Capture the cell that displays the provided text and extract its [x, y] central coordinate. 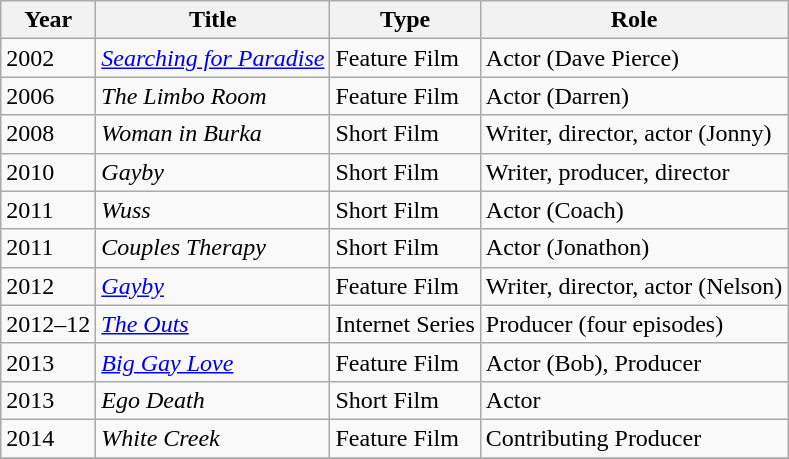
Internet Series [405, 324]
Big Gay Love [213, 362]
Actor (Dave Pierce) [634, 58]
Contributing Producer [634, 438]
Couples Therapy [213, 248]
Actor (Darren) [634, 96]
Wuss [213, 210]
2012 [48, 286]
Year [48, 20]
Writer, producer, director [634, 172]
Searching for Paradise [213, 58]
Woman in Burka [213, 134]
Producer (four episodes) [634, 324]
The Outs [213, 324]
Role [634, 20]
Type [405, 20]
2008 [48, 134]
Actor (Jonathon) [634, 248]
Ego Death [213, 400]
White Creek [213, 438]
Writer, director, actor (Nelson) [634, 286]
Title [213, 20]
2012–12 [48, 324]
2014 [48, 438]
2002 [48, 58]
2010 [48, 172]
Actor (Coach) [634, 210]
The Limbo Room [213, 96]
2006 [48, 96]
Actor (Bob), Producer [634, 362]
Writer, director, actor (Jonny) [634, 134]
Actor [634, 400]
